Capture the cell that displays the provided text and extract its (x, y) central coordinate. 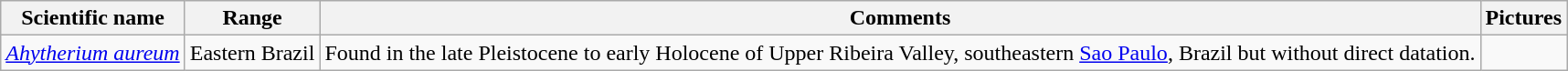
Eastern Brazil (252, 53)
Comments (900, 18)
Scientific name (93, 18)
Range (252, 18)
Found in the late Pleistocene to early Holocene of Upper Ribeira Valley, southeastern Sao Paulo, Brazil but without direct datation. (900, 53)
Ahytherium aureum (93, 53)
Pictures (1524, 18)
